Determine the (X, Y) coordinate at the center of the cell enclosing the given text.  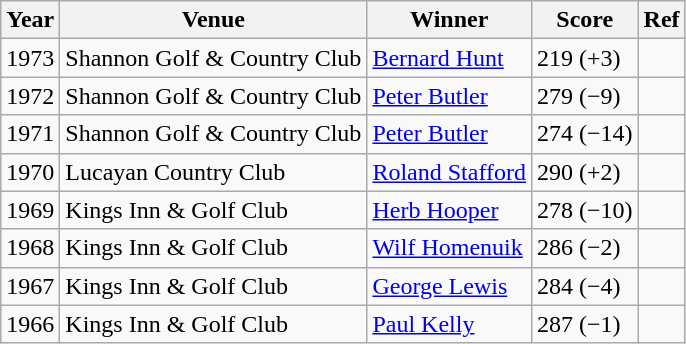
Venue (214, 20)
287 (−1) (584, 324)
Roland Stafford (450, 172)
Lucayan Country Club (214, 172)
Ref (662, 20)
1969 (30, 210)
284 (−4) (584, 286)
Score (584, 20)
1971 (30, 134)
1966 (30, 324)
Winner (450, 20)
1967 (30, 286)
278 (−10) (584, 210)
Year (30, 20)
219 (+3) (584, 58)
George Lewis (450, 286)
279 (−9) (584, 96)
274 (−14) (584, 134)
286 (−2) (584, 248)
Paul Kelly (450, 324)
1972 (30, 96)
Bernard Hunt (450, 58)
1973 (30, 58)
290 (+2) (584, 172)
Wilf Homenuik (450, 248)
1968 (30, 248)
Herb Hooper (450, 210)
1970 (30, 172)
